Pinpoint the cell where the given text exists, returning its (X, Y) midpoint coordinate. 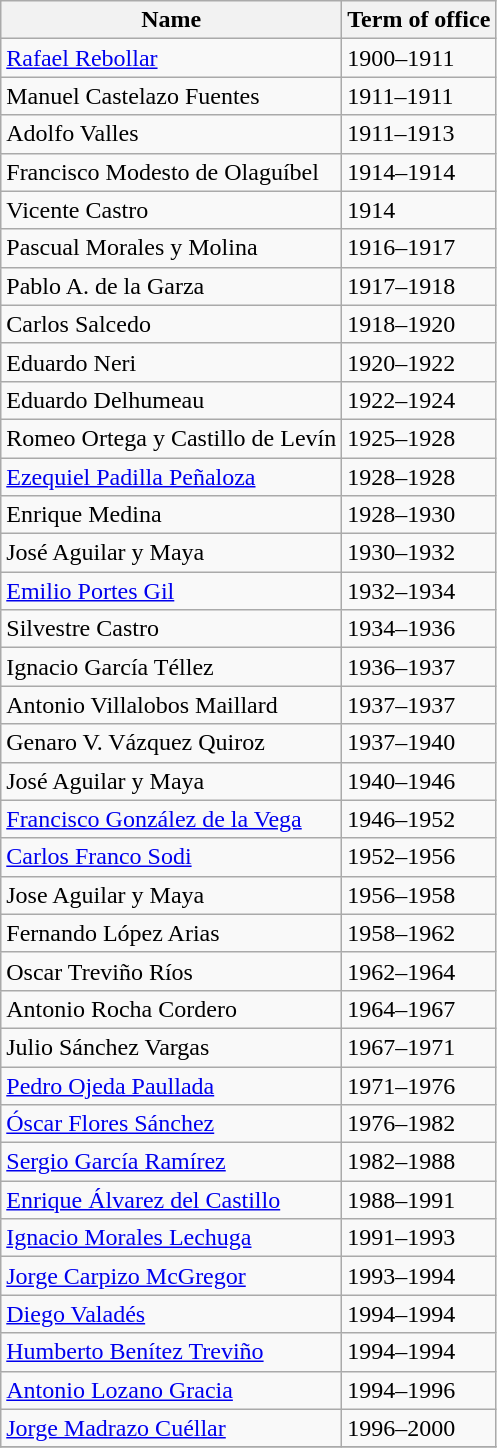
Romeo Ortega y Castillo de Levín (172, 438)
1991–1993 (419, 1238)
1934–1936 (419, 629)
1958–1962 (419, 933)
Ignacio Morales Lechuga (172, 1238)
1920–1922 (419, 362)
1952–1956 (419, 857)
1956–1958 (419, 895)
Rafael Rebollar (172, 58)
Óscar Flores Sánchez (172, 1124)
Vicente Castro (172, 210)
Carlos Franco Sodi (172, 857)
Jose Aguilar y Maya (172, 895)
1982–1988 (419, 1162)
Name (172, 20)
1928–1928 (419, 477)
1962–1964 (419, 971)
Sergio García Ramírez (172, 1162)
1937–1940 (419, 743)
1925–1928 (419, 438)
Jorge Madrazo Cuéllar (172, 1428)
Fernando López Arias (172, 933)
1937–1937 (419, 705)
Carlos Salcedo (172, 324)
Term of office (419, 20)
1967–1971 (419, 1047)
1914 (419, 210)
1918–1920 (419, 324)
Ignacio García Téllez (172, 667)
1996–2000 (419, 1428)
Eduardo Delhumeau (172, 400)
Genaro V. Vázquez Quiroz (172, 743)
Adolfo Valles (172, 134)
1911–1911 (419, 96)
1994–1996 (419, 1390)
Pablo A. de la Garza (172, 286)
1936–1937 (419, 667)
1971–1976 (419, 1085)
Humberto Benítez Treviño (172, 1352)
1917–1918 (419, 286)
Ezequiel Padilla Peñaloza (172, 477)
1993–1994 (419, 1276)
Pascual Morales y Molina (172, 248)
Diego Valadés (172, 1314)
Antonio Rocha Cordero (172, 1009)
Pedro Ojeda Paullada (172, 1085)
Silvestre Castro (172, 629)
Francisco Modesto de Olaguíbel (172, 172)
1976–1982 (419, 1124)
Enrique Álvarez del Castillo (172, 1200)
1964–1967 (419, 1009)
Emilio Portes Gil (172, 591)
1928–1930 (419, 515)
Julio Sánchez Vargas (172, 1047)
Eduardo Neri (172, 362)
1916–1917 (419, 248)
Antonio Villalobos Maillard (172, 705)
Antonio Lozano Gracia (172, 1390)
1900–1911 (419, 58)
1922–1924 (419, 400)
Oscar Treviño Ríos (172, 971)
1930–1932 (419, 553)
1940–1946 (419, 781)
Francisco González de la Vega (172, 819)
Jorge Carpizo McGregor (172, 1276)
1946–1952 (419, 819)
1932–1934 (419, 591)
Manuel Castelazo Fuentes (172, 96)
Enrique Medina (172, 515)
1911–1913 (419, 134)
1988–1991 (419, 1200)
1914–1914 (419, 172)
